From the cell containing the given text, extract its center point as (x, y) coordinate. 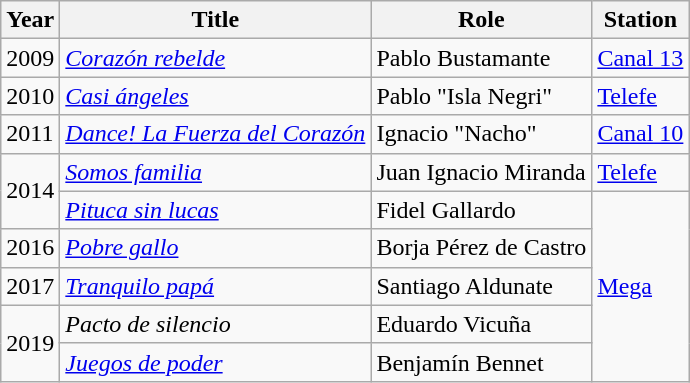
Pablo "Isla Negri" (482, 96)
Year (30, 20)
Eduardo Vicuña (482, 324)
2014 (30, 191)
Ignacio "Nacho" (482, 134)
Pobre gallo (216, 248)
Juan Ignacio Miranda (482, 172)
Borja Pérez de Castro (482, 248)
Station (640, 20)
Somos familia (216, 172)
Dance! La Fuerza del Corazón (216, 134)
Pablo Bustamante (482, 58)
Benjamín Bennet (482, 362)
2016 (30, 248)
Fidel Gallardo (482, 210)
2011 (30, 134)
2009 (30, 58)
Santiago Aldunate (482, 286)
Role (482, 20)
Tranquilo papá (216, 286)
Mega (640, 286)
Canal 13 (640, 58)
Pituca sin lucas (216, 210)
Canal 10 (640, 134)
2017 (30, 286)
Corazón rebelde (216, 58)
Title (216, 20)
2010 (30, 96)
Casi ángeles (216, 96)
Pacto de silencio (216, 324)
2019 (30, 343)
Juegos de poder (216, 362)
